Extract the [X, Y] coordinate from the center of the cell holding the provided text.  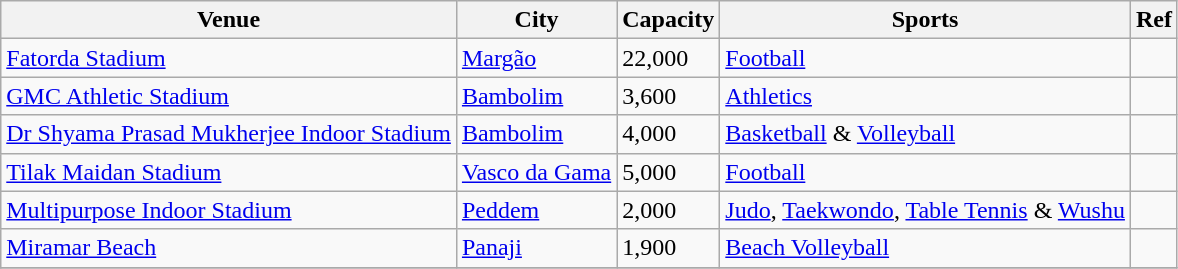
22,000 [668, 58]
GMC Athletic Stadium [229, 96]
Panaji [536, 248]
4,000 [668, 134]
Judo, Taekwondo, Table Tennis & Wushu [926, 210]
Fatorda Stadium [229, 58]
Peddem [536, 210]
City [536, 20]
1,900 [668, 248]
3,600 [668, 96]
2,000 [668, 210]
Miramar Beach [229, 248]
5,000 [668, 172]
Margão [536, 58]
Dr Shyama Prasad Mukherjee Indoor Stadium [229, 134]
Beach Volleyball [926, 248]
Capacity [668, 20]
Ref [1154, 20]
Vasco da Gama [536, 172]
Venue [229, 20]
Tilak Maidan Stadium [229, 172]
Sports [926, 20]
Athletics [926, 96]
Basketball & Volleyball [926, 134]
Multipurpose Indoor Stadium [229, 210]
